Scan for the cell matching the given text and deliver its (X, Y) coordinate at center. 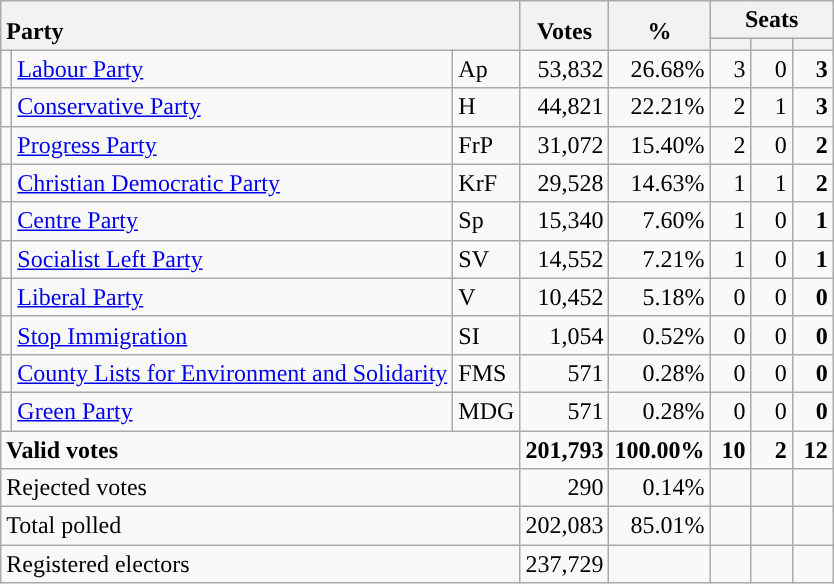
Centre Party (232, 221)
Labour Party (232, 69)
% (660, 26)
V (486, 297)
FMS (486, 373)
Conservative Party (232, 107)
29,528 (564, 183)
53,832 (564, 69)
10,452 (564, 297)
14.63% (660, 183)
15,340 (564, 221)
12 (812, 449)
15.40% (660, 145)
County Lists for Environment and Solidarity (232, 373)
0.52% (660, 335)
Green Party (232, 411)
Christian Democratic Party (232, 183)
Socialist Left Party (232, 259)
7.21% (660, 259)
85.01% (660, 526)
237,729 (564, 564)
31,072 (564, 145)
MDG (486, 411)
Total polled (260, 526)
26.68% (660, 69)
Party (260, 26)
Valid votes (260, 449)
Votes (564, 26)
Registered electors (260, 564)
SV (486, 259)
22.21% (660, 107)
Stop Immigration (232, 335)
202,083 (564, 526)
SI (486, 335)
KrF (486, 183)
Ap (486, 69)
290 (564, 488)
7.60% (660, 221)
Progress Party (232, 145)
100.00% (660, 449)
201,793 (564, 449)
1,054 (564, 335)
10 (730, 449)
44,821 (564, 107)
Rejected votes (260, 488)
FrP (486, 145)
Liberal Party (232, 297)
14,552 (564, 259)
Seats (772, 20)
5.18% (660, 297)
0.14% (660, 488)
Sp (486, 221)
H (486, 107)
